Scan for the cell matching the given text and deliver its (x, y) coordinate at center. 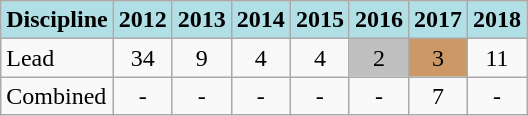
11 (498, 58)
2014 (260, 20)
3 (438, 58)
2018 (498, 20)
2013 (202, 20)
Combined (57, 96)
2012 (142, 20)
2015 (320, 20)
2 (378, 58)
7 (438, 96)
2017 (438, 20)
9 (202, 58)
Discipline (57, 20)
Lead (57, 58)
2016 (378, 20)
34 (142, 58)
